Return the (x, y) coordinate for the center point of the cell that contains the specified text.  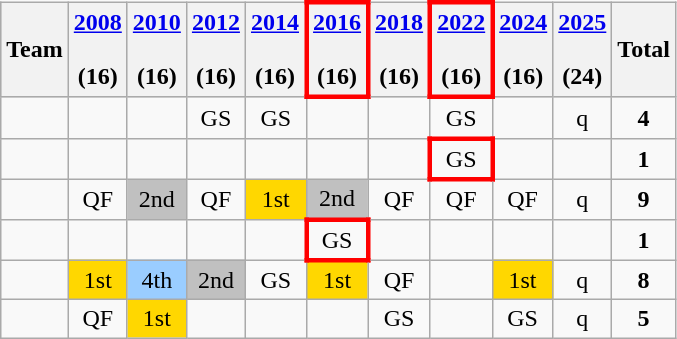
4 (644, 118)
2024(16) (522, 50)
2012(16) (216, 50)
2016(16) (337, 50)
2014(16) (276, 50)
5 (644, 319)
8 (644, 280)
Total (644, 50)
2022(16) (461, 50)
Team (35, 50)
4th (156, 280)
2008(16) (98, 50)
2018(16) (399, 50)
9 (644, 199)
2010(16) (156, 50)
2025(24) (582, 50)
